Pinpoint the cell where the given text exists, returning its (x, y) midpoint coordinate. 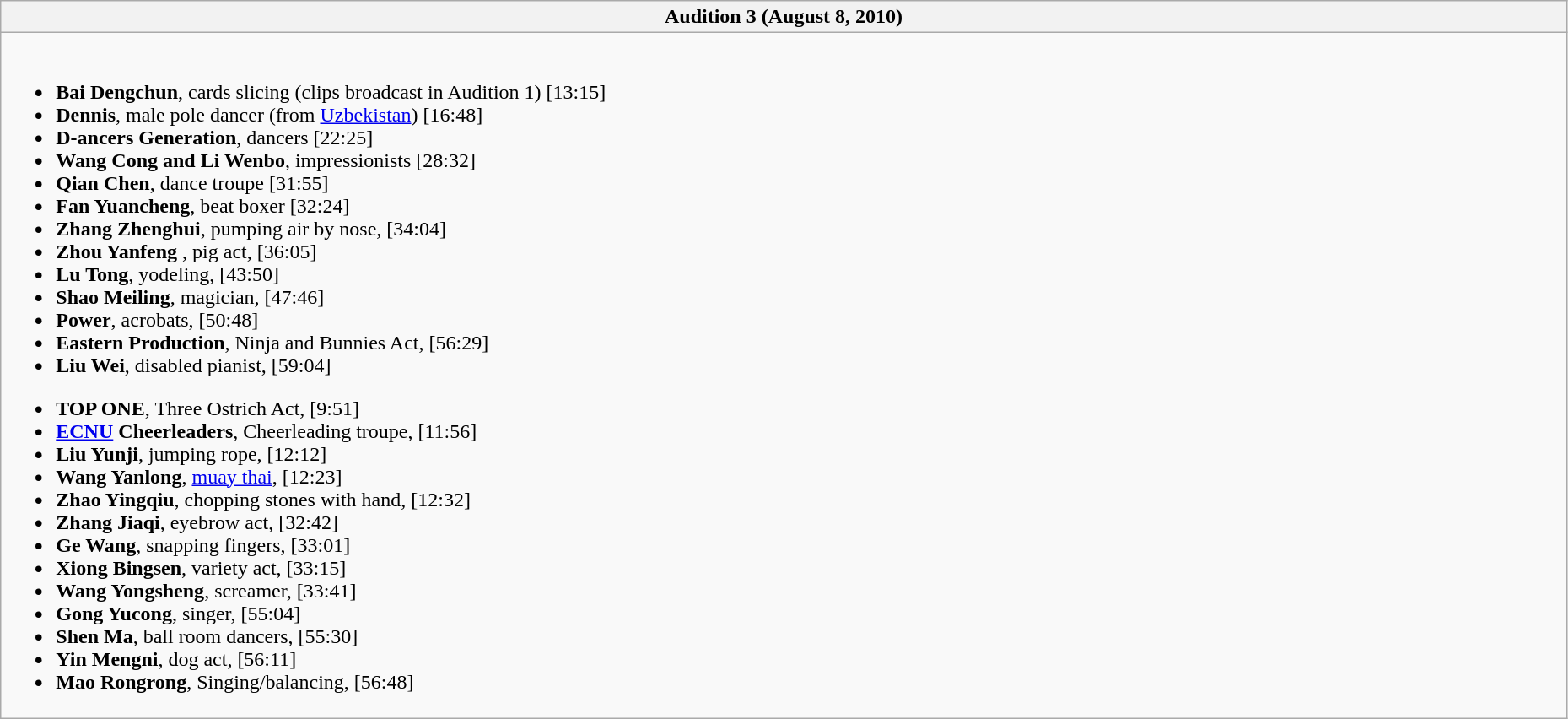
Audition 3 (August 8, 2010) (784, 17)
